Extract the (X, Y) coordinate from the center of the cell holding the provided text.  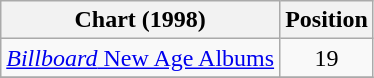
Chart (1998) (140, 20)
19 (327, 58)
Billboard New Age Albums (140, 58)
Position (327, 20)
